Pinpoint the cell where the given text exists, returning its [x, y] midpoint coordinate. 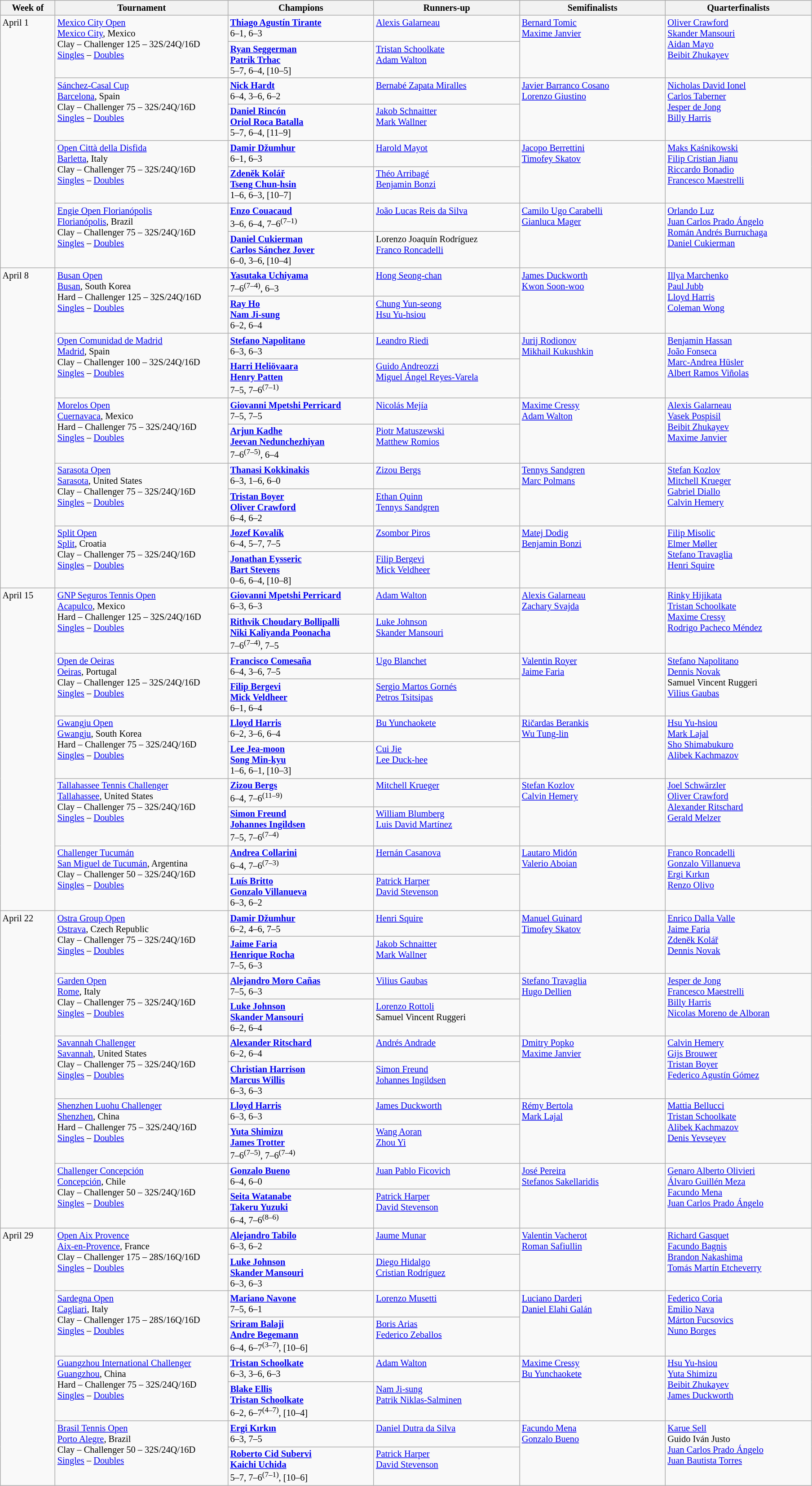
James Duckworth [446, 1111]
Seita Watanabe Takeru Yuzuki6–4, 7–6(8–6) [301, 1208]
Javier Barranco Cosano Lorenzo Giustino [593, 109]
Nam Ji-sung Patrik Niklas-Salminen [446, 1401]
Gonzalo Bueno6–4, 6–0 [301, 1176]
Christian Harrison Marcus Willis6–3, 6–3 [301, 1080]
Wang Aoran Zhou Yi [446, 1144]
Enrico Dalla Valle Jaime Faria Zdeněk Kolář Dennis Novak [738, 942]
April 15 [28, 749]
Savannah ChallengerSavannah, United States Clay – Challenger 75 – 32S/24Q/16DSingles – Doubles [142, 1066]
Nicholas David Ionel Carlos Taberner Jesper de Jong Billy Harris [738, 109]
Champions [301, 8]
Tallahassee Tennis ChallengerTallahassee, United States Clay – Challenger 75 – 32S/24Q/16DSingles – Doubles [142, 812]
Open Città della DisfidaBarletta, Italy Clay – Challenger 75 – 32S/24Q/16DSingles – Doubles [142, 172]
Daniel Dutra da Silva [446, 1433]
Alexis Galarneau [446, 28]
Open de OeirasOeiras, Portugal Clay – Challenger 125 – 32S/24Q/16DSingles – Doubles [142, 685]
Filip Misolic Elmer Møller Stefano Travaglia Henri Squire [738, 557]
Chung Yun-seong Hsu Yu-hsiou [446, 315]
Zdeněk Kolář Tseng Chun-hsin1–6, 6–3, [10–7] [301, 185]
Jaime Faria Henrique Rocha7–5, 6–3 [301, 955]
Hsu Yu-hsiou Mark Lajal Sho Shimabukuro Alibek Kachmazov [738, 747]
Leandro Riedi [446, 346]
Lloyd Harris6–2, 3–6, 6–4 [301, 729]
Simon Freund Johannes Ingildsen [446, 1080]
Morelos OpenCuernavaca, Mexico Hard – Challenger 75 – 32S/24Q/16DSingles – Doubles [142, 430]
Lautaro Midón Valerio Aboian [593, 878]
Henri Squire [446, 924]
Tristan Schoolkate Adam Walton [446, 60]
Ray Ho Nam Ji-sung6–2, 6–4 [301, 315]
Diego Hidalgo Cristian Rodríguez [446, 1273]
Enzo Couacaud3–6, 6–4, 7–6(7–1) [301, 217]
Filip Bergevi Mick Veldheer [446, 570]
Yasutaka Uchiyama7–6(7–4), 6–3 [301, 282]
Tristan Schoolkate6–3, 3–6, 6–3 [301, 1369]
Daniel Rincón Oriol Roca Batalla5–7, 6–4, [11–9] [301, 122]
Hernán Casanova [446, 860]
Zsombor Piros [446, 539]
Guido Andreozzi Miguel Ángel Reyes-Varela [446, 378]
Stefano Travaglia Hugo Dellien [593, 1004]
Jonathan Eysseric Bart Stevens0–6, 6–4, [10–8] [301, 570]
Oliver Crawford Skander Mansouri Aidan Mayo Beibit Zhukayev [738, 47]
Ostra Group OpenOstrava, Czech Republic Clay – Challenger 75 – 32S/24Q/16DSingles – Doubles [142, 942]
Yuta Shimizu James Trotter7–6(7–5), 7–6(7–4) [301, 1144]
Nick Hardt6–4, 3–6, 6–2 [301, 91]
Maks Kaśnikowski Filip Cristian Jianu Riccardo Bonadio Francesco Maestrelli [738, 172]
Jaume Munar [446, 1241]
Ričardas Berankis Wu Tung-lin [593, 747]
Mexico City OpenMexico City, Mexico Clay – Challenger 125 – 32S/24Q/16DSingles – Doubles [142, 47]
Bernabé Zapata Miralles [446, 91]
Lorenzo Joaquín Rodríguez Franco Roncadelli [446, 250]
Roberto Cid Subervi Kaichi Uchida5–7, 7–6(7–1), [10–6] [301, 1466]
Quarterfinalists [738, 8]
Gwangju OpenGwangju, South Korea Hard – Challenger 75 – 32S/24Q/16DSingles – Doubles [142, 747]
Mitchell Krueger [446, 792]
April 8 [28, 428]
Blake Ellis Tristan Schoolkate6–2, 6–7(4–7), [10–4] [301, 1401]
Jozef Kovalík6–4, 5–7, 7–5 [301, 539]
Joel Schwärzler Oliver Crawford Alexander Ritschard Gerald Melzer [738, 812]
Lee Jea-moon Song Min-kyu1–6, 6–1, [10–3] [301, 760]
Lorenzo Rottoli Samuel Vincent Ruggeri [446, 1017]
Open Aix ProvenceAix-en-Provence, France Clay – Challenger 175 – 28S/16Q/16DSingles – Doubles [142, 1260]
Filip Bergevi Mick Veldheer6–1, 6–4 [301, 697]
Ethan Quinn Tennys Sandgren [446, 507]
Franco Roncadelli Gonzalo Villanueva Ergi Kırkın Renzo Olivo [738, 878]
Illya Marchenko Paul Jubb Lloyd Harris Coleman Wong [738, 301]
Alejandro Moro Cañas7–5, 6–3 [301, 986]
Sánchez-Casal CupBarcelona, Spain Clay – Challenger 75 – 32S/24Q/16DSingles – Doubles [142, 109]
Boris Arias Federico Zeballos [446, 1336]
Lloyd Harris6–3, 6–3 [301, 1111]
Daniel Cukierman Carlos Sánchez Jover6–0, 3–6, [10–4] [301, 250]
Open Comunidad de MadridMadrid, Spain Clay – Challenger 100 – 32S/24Q/16DSingles – Doubles [142, 366]
Rémy Bertola Mark Lajal [593, 1131]
José Pereira Stefanos Sakellaridis [593, 1196]
Sergio Martos Gornés Petros Tsitsipas [446, 697]
Luís Britto Gonzalo Villanueva6–3, 6–2 [301, 892]
Sriram Balaji Andre Begemann6–4, 6–7(3–7), [10–6] [301, 1336]
Simon Freund Johannes Ingildsen7–5, 7–6(7–4) [301, 826]
April 22 [28, 1069]
Giovanni Mpetshi Perricard6–3, 6–3 [301, 601]
Guangzhou International ChallengerGuangzhou, China Hard – Challenger 75 – 32S/24Q/16DSingles – Doubles [142, 1388]
Matej Dodig Benjamin Bonzi [593, 557]
Zizou Bergs6–4, 7–6(11–9) [301, 792]
Brasil Tennis OpenPorto Alegre, Brazil Clay – Challenger 50 – 32S/24Q/16DSingles – Doubles [142, 1453]
James Duckworth Kwon Soon-woo [593, 301]
April 1 [28, 142]
Stefan Kozlov Calvin Hemery [593, 812]
Karue Sell Guido Iván Justo Juan Carlos Prado Ángelo Juan Bautista Torres [738, 1453]
GNP Seguros Tennis OpenAcapulco, Mexico Hard – Challenger 125 – 32S/24Q/16DSingles – Doubles [142, 621]
Calvin Hemery Gijs Brouwer Tristan Boyer Federico Agustín Gómez [738, 1066]
Piotr Matuszewski Matthew Romios [446, 443]
Luke Johnson Skander Mansouri [446, 633]
Challenger ConcepciónConcepción, Chile Clay – Challenger 50 – 32S/24Q/16DSingles – Doubles [142, 1196]
Luke Johnson Skander Mansouri6–2, 6–4 [301, 1017]
Harold Mayot [446, 154]
Ergi Kırkın6–3, 7–5 [301, 1433]
Maxime Cressy Adam Walton [593, 430]
Stefan Kozlov Mitchell Krueger Gabriel Diallo Calvin Hemery [738, 494]
April 29 [28, 1357]
Challenger TucumánSan Miguel de Tucumán, Argentina Clay – Challenger 50 – 32S/24Q/16DSingles – Doubles [142, 878]
Juan Pablo Ficovich [446, 1176]
Dmitry Popko Maxime Janvier [593, 1066]
Arjun Kadhe Jeevan Nedunchezhiyan7–6(7–5), 6–4 [301, 443]
Camilo Ugo Carabelli Gianluca Mager [593, 235]
Tristan Boyer Oliver Crawford6–4, 6–2 [301, 507]
Valentin Vacherot Roman Safiullin [593, 1260]
Federico Coria Emilio Nava Márton Fucsovics Nuno Borges [738, 1323]
Bernard Tomic Maxime Janvier [593, 47]
Théo Arribagé Benjamin Bonzi [446, 185]
Runners-up [446, 8]
Alexander Ritschard6–2, 6–4 [301, 1048]
Sardegna OpenCagliari, Italy Clay – Challenger 175 – 28S/16Q/16DSingles – Doubles [142, 1323]
Harri Heliövaara Henry Patten7–5, 7–6(7–1) [301, 378]
Garden OpenRome, Italy Clay – Challenger 75 – 32S/24Q/16DSingles – Doubles [142, 1004]
William Blumberg Luis David Martínez [446, 826]
Semifinalists [593, 8]
Orlando Luz Juan Carlos Prado Ángelo Román Andrés Burruchaga Daniel Cukierman [738, 235]
Jesper de Jong Francesco Maestrelli Billy Harris Nicolas Moreno de Alboran [738, 1004]
Andrés Andrade [446, 1048]
Sarasota OpenSarasota, United States Clay – Challenger 75 – 32S/24Q/16DSingles – Doubles [142, 494]
Francisco Comesaña6–4, 3–6, 7–5 [301, 666]
Stefano Napolitano6–3, 6–3 [301, 346]
Ryan Seggerman Patrik Trhac5–7, 6–4, [10–5] [301, 60]
Mariano Navone7–5, 6–1 [301, 1304]
Bu Yunchaokete [446, 729]
Valentin Royer Jaime Faria [593, 685]
Week of [28, 8]
Thanasi Kokkinakis6–3, 1–6, 6–0 [301, 476]
Richard Gasquet Facundo Bagnis Brandon Nakashima Tomás Martín Etcheverry [738, 1260]
Engie Open FlorianópolisFlorianópolis, Brazil Clay – Challenger 75 – 32S/24Q/16DSingles – Doubles [142, 235]
Shenzhen Luohu ChallengerShenzhen, China Hard – Challenger 75 – 32S/24Q/16DSingles – Doubles [142, 1131]
Busan OpenBusan, South Korea Hard – Challenger 125 – 32S/24Q/16DSingles – Doubles [142, 301]
Tournament [142, 8]
Nicolás Mejía [446, 411]
Ugo Blanchet [446, 666]
Genaro Alberto Olivieri Álvaro Guillén Meza Facundo Mena Juan Carlos Prado Ángelo [738, 1196]
Zizou Bergs [446, 476]
Giovanni Mpetshi Perricard7–5, 7–5 [301, 411]
Maxime Cressy Bu Yunchaokete [593, 1388]
Lorenzo Musetti [446, 1304]
Alexis Galarneau Vasek Pospisil Beibit Zhukayev Maxime Janvier [738, 430]
Luciano Darderi Daniel Elahi Galán [593, 1323]
Cui Jie Lee Duck-hee [446, 760]
Mattia Bellucci Tristan Schoolkate Alibek Kachmazov Denis Yevseyev [738, 1131]
Facundo Mena Gonzalo Bueno [593, 1453]
João Lucas Reis da Silva [446, 217]
Luke Johnson Skander Mansouri6–3, 6–3 [301, 1273]
Jurij Rodionov Mikhail Kukushkin [593, 366]
Tennys Sandgren Marc Polmans [593, 494]
Thiago Agustín Tirante6–1, 6–3 [301, 28]
Manuel Guinard Timofey Skatov [593, 942]
Benjamin Hassan João Fonseca Marc-Andrea Hüsler Albert Ramos Viñolas [738, 366]
Stefano Napolitano Dennis Novak Samuel Vincent Ruggeri Vilius Gaubas [738, 685]
Damir Džumhur6–1, 6–3 [301, 154]
Split OpenSplit, Croatia Clay – Challenger 75 – 32S/24Q/16DSingles – Doubles [142, 557]
Andrea Collarini6–4, 7–6(7–3) [301, 860]
Jacopo Berrettini Timofey Skatov [593, 172]
Rinky Hijikata Tristan Schoolkate Maxime Cressy Rodrigo Pacheco Méndez [738, 621]
Damir Džumhur6–2, 4–6, 7–5 [301, 924]
Hong Seong-chan [446, 282]
Alexis Galarneau Zachary Svajda [593, 621]
Rithvik Choudary Bollipalli Niki Kaliyanda Poonacha7–6(7–4), 7–5 [301, 633]
Alejandro Tabilo6–3, 6–2 [301, 1241]
Hsu Yu-hsiou Yuta Shimizu Beibit Zhukayev James Duckworth [738, 1388]
Vilius Gaubas [446, 986]
